Search for the cell housing the specified text and yield its [x, y] center coordinate. 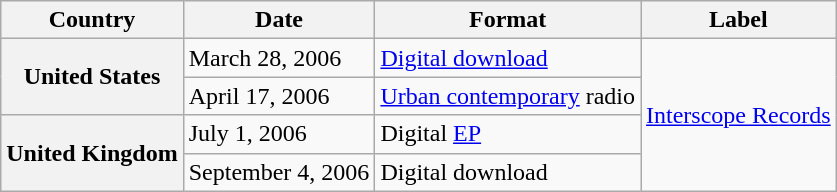
Country [92, 20]
Urban contemporary radio [508, 96]
Interscope Records [739, 115]
July 1, 2006 [279, 134]
Format [508, 20]
United Kingdom [92, 153]
United States [92, 77]
March 28, 2006 [279, 58]
Label [739, 20]
September 4, 2006 [279, 172]
Digital EP [508, 134]
Date [279, 20]
April 17, 2006 [279, 96]
